Scan for the cell matching the given text and deliver its [x, y] coordinate at center. 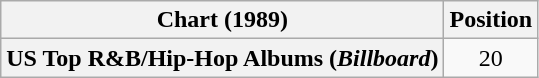
20 [491, 58]
US Top R&B/Hip-Hop Albums (Billboard) [222, 58]
Chart (1989) [222, 20]
Position [491, 20]
